Extract the (X, Y) coordinate from the center of the cell holding the provided text.  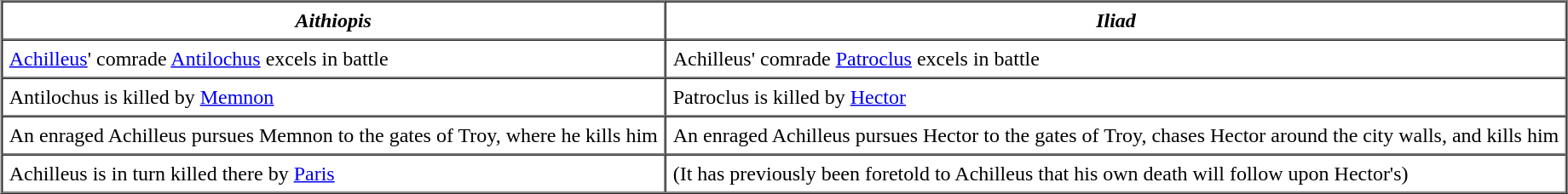
An enraged Achilleus pursues Memnon to the gates of Troy, where he kills him (334, 134)
Iliad (1116, 20)
Achilleus' comrade Patroclus excels in battle (1116, 58)
Patroclus is killed by Hector (1116, 97)
(It has previously been foretold to Achilleus that his own death will follow upon Hector's) (1116, 174)
An enraged Achilleus pursues Hector to the gates of Troy, chases Hector around the city walls, and kills him (1116, 134)
Achilleus is in turn killed there by Paris (334, 174)
Antilochus is killed by Memnon (334, 97)
Aithiopis (334, 20)
Achilleus' comrade Antilochus excels in battle (334, 58)
